Search for the cell housing the specified text and yield its (x, y) center coordinate. 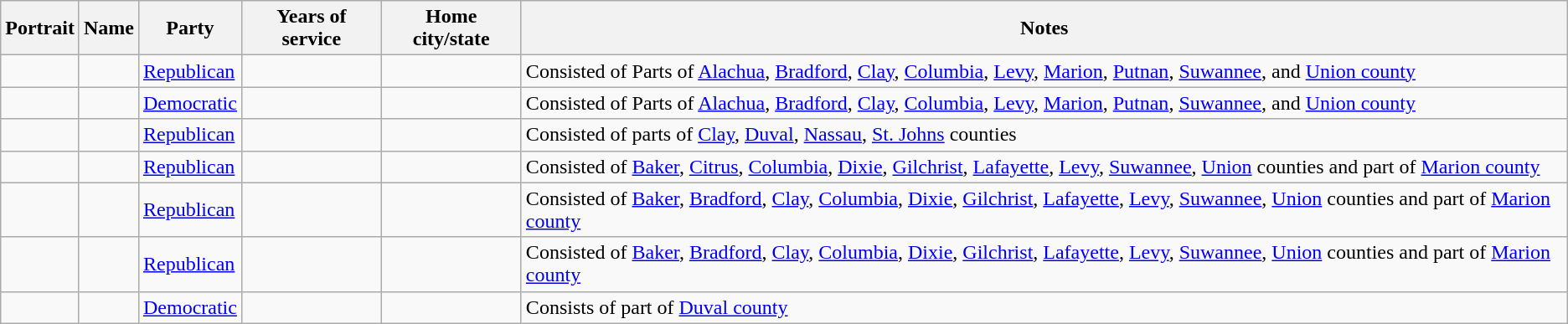
Party (189, 28)
Consists of part of Duval county (1044, 307)
Notes (1044, 28)
Consisted of parts of Clay, Duval, Nassau, St. Johns counties (1044, 135)
Name (109, 28)
Consisted of Baker, Citrus, Columbia, Dixie, Gilchrist, Lafayette, Levy, Suwannee, Union counties and part of Marion county (1044, 167)
Portrait (40, 28)
Years of service (312, 28)
Home city/state (451, 28)
